Return (x, y) of the center of cell containing provided text 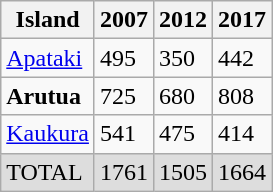
495 (124, 58)
442 (242, 58)
TOTAL (48, 172)
680 (184, 96)
2007 (124, 20)
1664 (242, 172)
350 (184, 58)
475 (184, 134)
725 (124, 96)
Island (48, 20)
1505 (184, 172)
2012 (184, 20)
414 (242, 134)
541 (124, 134)
2017 (242, 20)
Arutua (48, 96)
Apataki (48, 58)
Kaukura (48, 134)
808 (242, 96)
1761 (124, 172)
